Locate the cell with the specified text and output its [x, y] center coordinate. 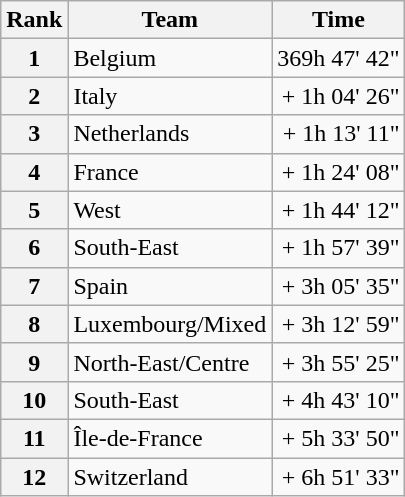
Switzerland [170, 477]
6 [34, 248]
+ 1h 44' 12" [338, 210]
Spain [170, 286]
North-East/Centre [170, 362]
Île-de-France [170, 438]
Rank [34, 20]
+ 3h 55' 25" [338, 362]
10 [34, 400]
+ 1h 57' 39" [338, 248]
7 [34, 286]
+ 4h 43' 10" [338, 400]
+ 5h 33' 50" [338, 438]
+ 1h 24' 08" [338, 172]
4 [34, 172]
+ 1h 13' 11" [338, 134]
West [170, 210]
9 [34, 362]
+ 3h 05' 35" [338, 286]
2 [34, 96]
+ 6h 51' 33" [338, 477]
Netherlands [170, 134]
1 [34, 58]
5 [34, 210]
Luxembourg/Mixed [170, 324]
369h 47' 42" [338, 58]
11 [34, 438]
Time [338, 20]
Team [170, 20]
12 [34, 477]
3 [34, 134]
+ 3h 12' 59" [338, 324]
Italy [170, 96]
8 [34, 324]
Belgium [170, 58]
+ 1h 04' 26" [338, 96]
France [170, 172]
